Determine the [X, Y] coordinate at the center of the cell enclosing the given text.  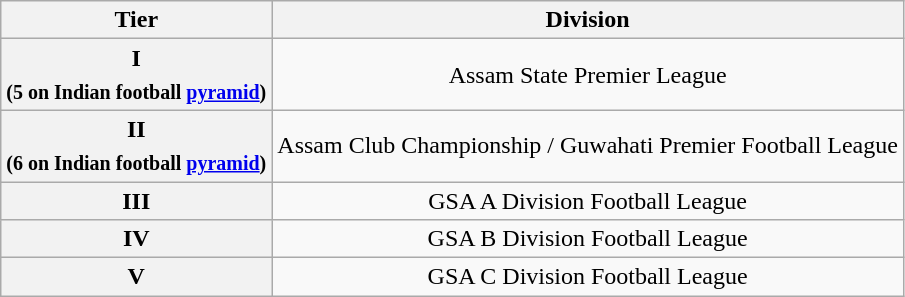
I(5 on Indian football pyramid) [136, 74]
Division [588, 20]
GSA C Division Football League [588, 277]
Assam State Premier League [588, 74]
GSA A Division Football League [588, 201]
Tier [136, 20]
GSA B Division Football League [588, 239]
IV [136, 239]
III [136, 201]
V [136, 277]
Assam Club Championship / Guwahati Premier Football League [588, 146]
II(6 on Indian football pyramid) [136, 146]
